Find where the given text appears and provide that cell's center as (x, y) coordinate. 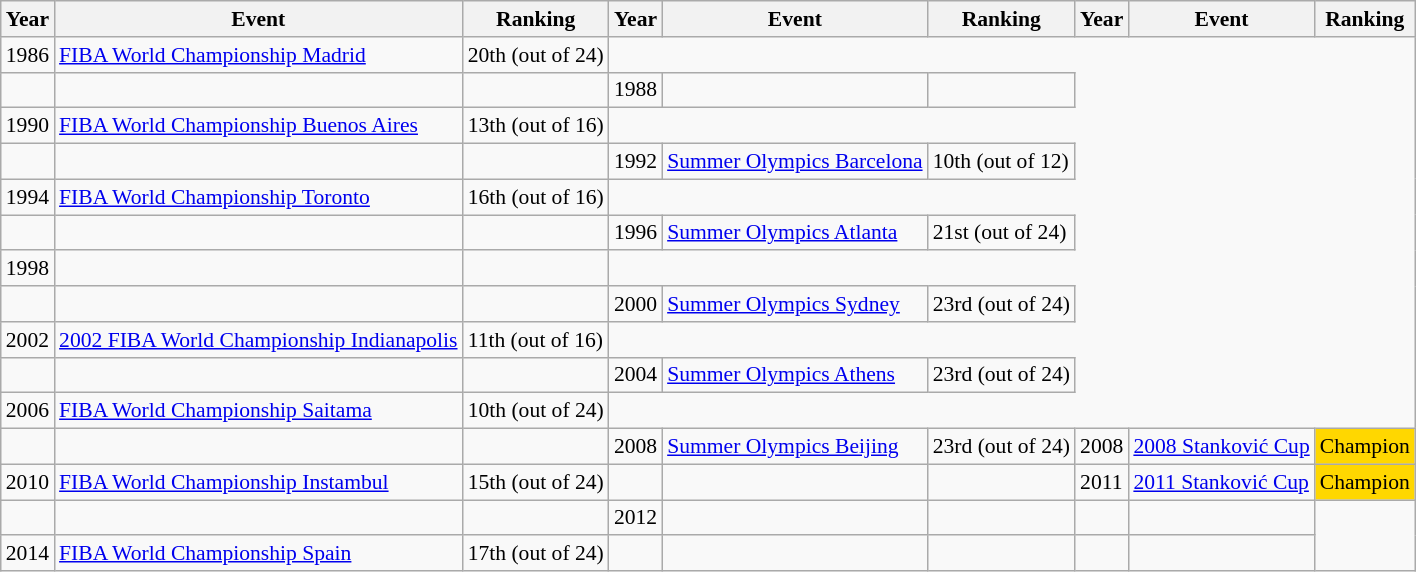
1996 (636, 233)
FIBA World Championship Saitama (258, 411)
FIBA World Championship Madrid (258, 55)
15th (out of 24) (536, 482)
2011 (1102, 482)
FIBA World Championship Buenos Aires (258, 126)
FIBA World Championship Spain (258, 554)
2014 (28, 554)
1992 (636, 162)
Summer Olympics Athens (795, 375)
13th (out of 16) (536, 126)
21st (out of 24) (1002, 233)
2008 Stanković Cup (1221, 447)
20th (out of 24) (536, 55)
1986 (28, 55)
Summer Olympics Barcelona (795, 162)
2012 (636, 518)
17th (out of 24) (536, 554)
2000 (636, 304)
1994 (28, 197)
1988 (636, 90)
Summer Olympics Atlanta (795, 233)
1990 (28, 126)
10th (out of 24) (536, 411)
Summer Olympics Sydney (795, 304)
1998 (28, 269)
2006 (28, 411)
Summer Olympics Beijing (795, 447)
2004 (636, 375)
2002 FIBA World Championship Indianapolis (258, 340)
2011 Stanković Cup (1221, 482)
11th (out of 16) (536, 340)
FIBA World Championship Toronto (258, 197)
16th (out of 16) (536, 197)
10th (out of 12) (1002, 162)
2010 (28, 482)
2002 (28, 340)
FIBA World Championship Instambul (258, 482)
